Scan for the cell matching the given text and deliver its (x, y) coordinate at center. 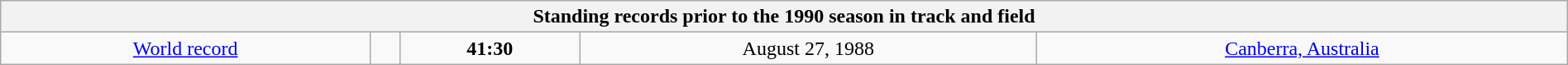
Canberra, Australia (1303, 48)
Standing records prior to the 1990 season in track and field (784, 17)
41:30 (490, 48)
August 27, 1988 (809, 48)
World record (185, 48)
